Output the (X, Y) coordinate of the center of the cell containing the given text.  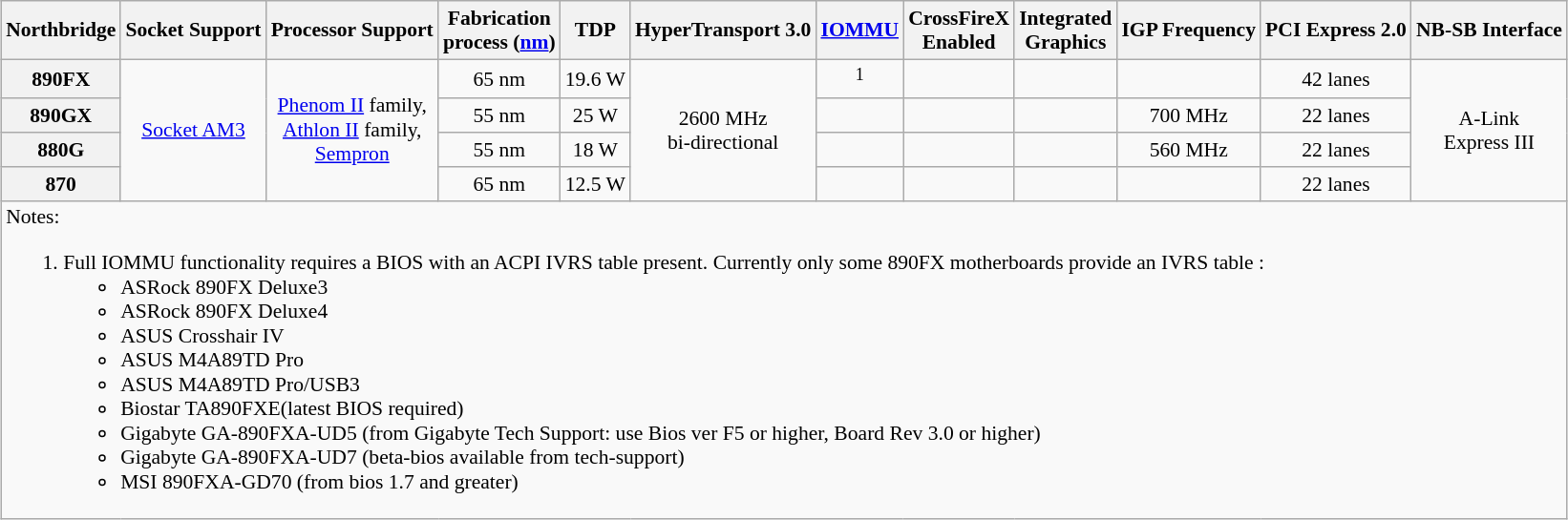
18 W (596, 150)
IGP Frequency (1188, 31)
IntegratedGraphics (1066, 31)
42 lanes (1336, 78)
Phenom II family,Athlon II family,Sempron (352, 130)
Socket Support (193, 31)
IOMMU (859, 31)
700 MHz (1188, 116)
CrossFireXEnabled (959, 31)
A-LinkExpress III (1490, 130)
12.5 W (596, 184)
Fabricationprocess (nm) (499, 31)
560 MHz (1188, 150)
2600 MHzbi-directional (723, 130)
Processor Support (352, 31)
870 (61, 184)
HyperTransport 3.0 (723, 31)
890GX (61, 116)
25 W (596, 116)
Northbridge (61, 31)
PCI Express 2.0 (1336, 31)
880G (61, 150)
890FX (61, 78)
TDP (596, 31)
1 (859, 78)
19.6 W (596, 78)
Socket AM3 (193, 130)
NB-SB Interface (1490, 31)
